Return the (x, y) coordinate for the center point of the cell that contains the specified text.  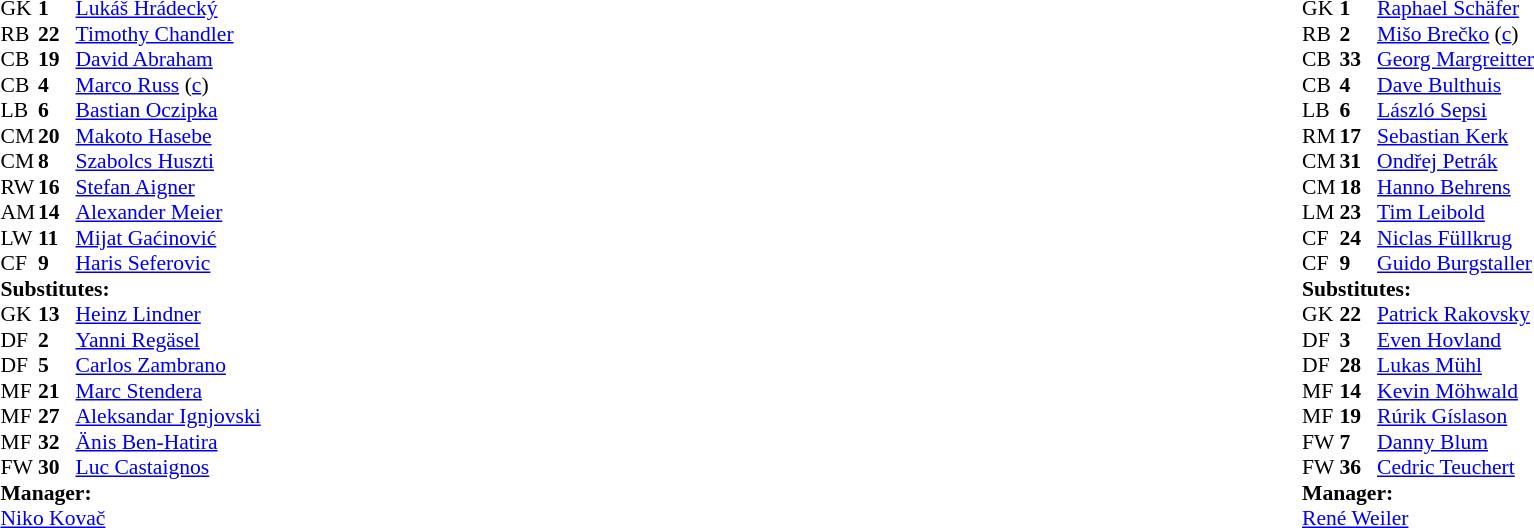
Ondřej Petrák (1456, 161)
Cedric Teuchert (1456, 467)
11 (57, 238)
32 (57, 442)
Heinz Lindner (168, 315)
Yanni Regäsel (168, 340)
Marc Stendera (168, 391)
Mijat Gaćinović (168, 238)
16 (57, 187)
David Abraham (168, 59)
LM (1321, 213)
Timothy Chandler (168, 34)
18 (1359, 187)
Marco Russ (c) (168, 85)
21 (57, 391)
13 (57, 315)
Dave Bulthuis (1456, 85)
Änis Ben-Hatira (168, 442)
Lukas Mühl (1456, 365)
Tim Leibold (1456, 213)
24 (1359, 238)
23 (1359, 213)
28 (1359, 365)
3 (1359, 340)
Carlos Zambrano (168, 365)
László Sepsi (1456, 111)
Bastian Oczipka (168, 111)
17 (1359, 136)
33 (1359, 59)
Kevin Möhwald (1456, 391)
20 (57, 136)
Alexander Meier (168, 213)
Georg Margreitter (1456, 59)
8 (57, 161)
Aleksandar Ignjovski (168, 417)
LW (19, 238)
27 (57, 417)
Niclas Füllkrug (1456, 238)
Even Hovland (1456, 340)
Makoto Hasebe (168, 136)
Guido Burgstaller (1456, 263)
RM (1321, 136)
Sebastian Kerk (1456, 136)
7 (1359, 442)
30 (57, 467)
AM (19, 213)
Hanno Behrens (1456, 187)
31 (1359, 161)
Stefan Aigner (168, 187)
Danny Blum (1456, 442)
RW (19, 187)
Szabolcs Huszti (168, 161)
36 (1359, 467)
Rúrik Gíslason (1456, 417)
5 (57, 365)
Luc Castaignos (168, 467)
Haris Seferovic (168, 263)
Mišo Brečko (c) (1456, 34)
Patrick Rakovsky (1456, 315)
